Provide the [X, Y] coordinate of the cell's center where the given text is located.  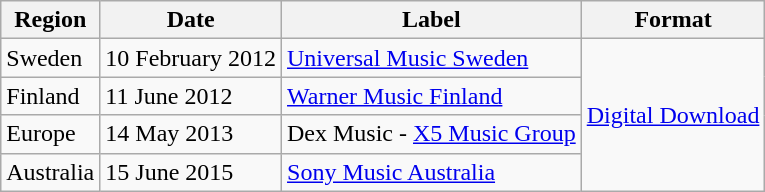
Dex Music - X5 Music Group [432, 134]
11 June 2012 [191, 96]
Warner Music Finland [432, 96]
Label [432, 20]
Region [50, 20]
Date [191, 20]
Format [673, 20]
Europe [50, 134]
Universal Music Sweden [432, 58]
Australia [50, 172]
Sony Music Australia [432, 172]
15 June 2015 [191, 172]
10 February 2012 [191, 58]
Finland [50, 96]
14 May 2013 [191, 134]
Sweden [50, 58]
Digital Download [673, 115]
